From the cell containing the given text, extract its center point as (x, y) coordinate. 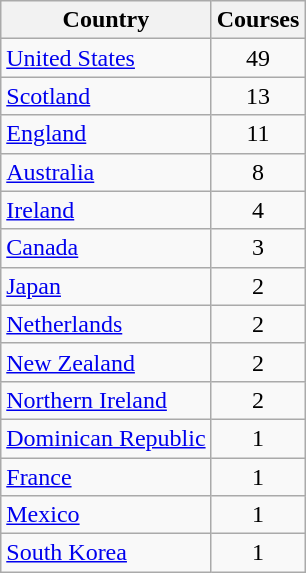
England (106, 134)
United States (106, 58)
8 (258, 172)
Netherlands (106, 324)
Ireland (106, 210)
Australia (106, 172)
South Korea (106, 553)
Scotland (106, 96)
49 (258, 58)
3 (258, 248)
13 (258, 96)
New Zealand (106, 362)
11 (258, 134)
Mexico (106, 515)
Courses (258, 20)
France (106, 477)
4 (258, 210)
Japan (106, 286)
Country (106, 20)
Northern Ireland (106, 400)
Canada (106, 248)
Dominican Republic (106, 438)
